Return the [x, y] coordinate for the center point of the cell that contains the specified text.  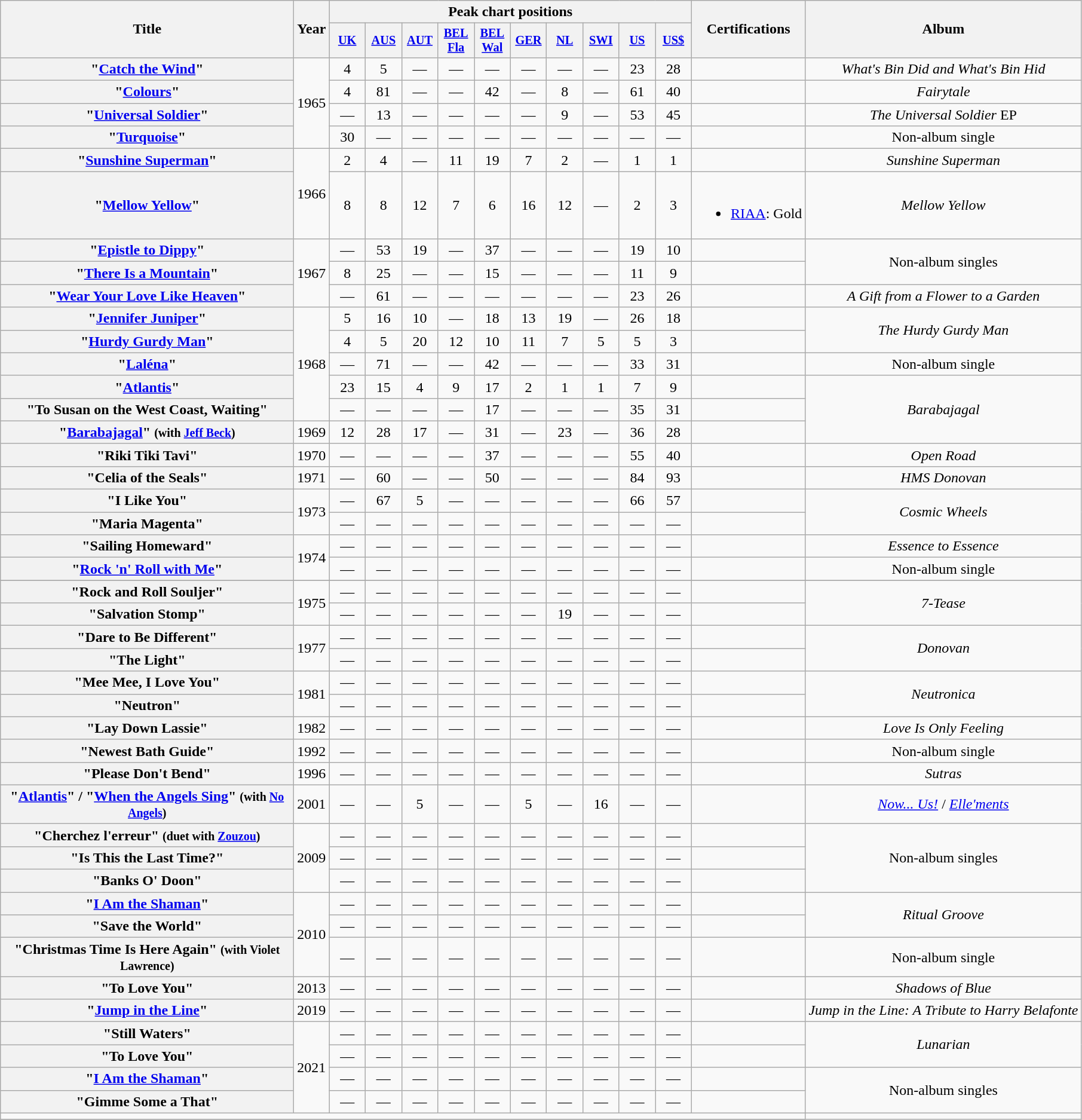
6 [492, 206]
1965 [312, 103]
1996 [312, 773]
Peak chart positions [510, 12]
Certifications [748, 29]
"Epistle to Dippy" [147, 250]
BELWal [492, 41]
1975 [312, 603]
The Hurdy Gurdy Man [943, 330]
2021 [312, 1067]
1969 [312, 432]
"Salvation Stomp" [147, 614]
Album [943, 29]
What's Bin Did and What's Bin Hid [943, 69]
SWI [601, 41]
"Jennifer Juniper" [147, 319]
"Mellow Yellow" [147, 206]
2009 [312, 858]
35 [637, 409]
"Catch the Wind" [147, 69]
36 [637, 432]
81 [384, 92]
A Gift from a Flower to a Garden [943, 296]
1966 [312, 194]
"Maria Magenta" [147, 524]
66 [637, 501]
Open Road [943, 455]
"To Susan on the West Coast, Waiting" [147, 409]
"Is This the Last Time?" [147, 858]
US [637, 41]
"There Is a Mountain" [147, 273]
30 [348, 137]
Fairytale [943, 92]
67 [384, 501]
Year [312, 29]
"Hurdy Gurdy Man" [147, 341]
"Riki Tiki Tavi" [147, 455]
2019 [312, 1011]
"Banks O' Doon" [147, 881]
93 [674, 478]
1970 [312, 455]
84 [637, 478]
US$ [674, 41]
7-Tease [943, 603]
"Lay Down Lassie" [147, 728]
"Rock 'n' Roll with Me" [147, 569]
Neutronica [943, 694]
Mellow Yellow [943, 206]
"Atlantis" / "When the Angels Sing" (with No Angels) [147, 804]
2013 [312, 988]
"Still Waters" [147, 1033]
Lunarian [943, 1045]
Sunshine Superman [943, 160]
Shadows of Blue [943, 988]
"Dare to Be Different" [147, 637]
1982 [312, 728]
1973 [312, 512]
Donovan [943, 648]
Title [147, 29]
"Sailing Homeward" [147, 546]
50 [492, 478]
"Newest Bath Guide" [147, 751]
"Celia of the Seals" [147, 478]
60 [384, 478]
Barabajagal [943, 409]
Essence to Essence [943, 546]
"I Like You" [147, 501]
BELFla [456, 41]
AUS [384, 41]
Cosmic Wheels [943, 512]
57 [674, 501]
1968 [312, 364]
"Rock and Roll Souljer" [147, 592]
1992 [312, 751]
71 [384, 364]
1981 [312, 694]
"Universal Soldier" [147, 115]
2010 [312, 935]
UK [348, 41]
"Barabajagal" (with Jeff Beck) [147, 432]
"Please Don't Bend" [147, 773]
20 [419, 341]
Sutras [943, 773]
"Mee Mee, I Love You" [147, 683]
"Cherchez l'erreur" (duet with Zouzou) [147, 835]
Ritual Groove [943, 915]
AUT [419, 41]
33 [637, 364]
NL [565, 41]
"Save the World" [147, 926]
"The Light" [147, 660]
Now... Us! / Elle'ments [943, 804]
Love Is Only Feeling [943, 728]
"Neutron" [147, 705]
45 [674, 115]
"Colours" [147, 92]
1974 [312, 558]
2001 [312, 804]
"Wear Your Love Like Heaven" [147, 296]
"Christmas Time Is Here Again" (with Violet Lawrence) [147, 957]
RIAA: Gold [748, 206]
1971 [312, 478]
The Universal Soldier EP [943, 115]
1967 [312, 273]
"Turquoise" [147, 137]
"Laléna" [147, 364]
Jump in the Line: A Tribute to Harry Belafonte [943, 1011]
GER [528, 41]
HMS Donovan [943, 478]
"Gimme Some a That" [147, 1101]
55 [637, 455]
25 [384, 273]
1977 [312, 648]
"Jump in the Line" [147, 1011]
"Atlantis" [147, 387]
"Sunshine Superman" [147, 160]
